Output the (X, Y) coordinate of the center of the cell containing the given text.  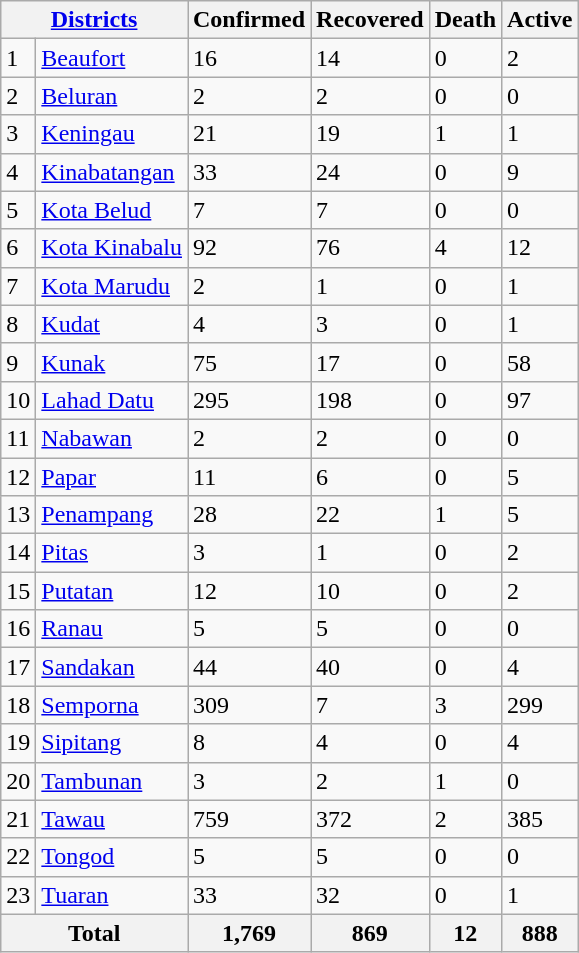
Kota Kinabalu (112, 248)
58 (540, 362)
Tuaran (112, 895)
309 (250, 705)
Tongod (112, 857)
Tawau (112, 819)
Kota Belud (112, 210)
372 (370, 819)
Confirmed (250, 20)
40 (370, 667)
1,769 (250, 933)
Beluran (112, 96)
Kunak (112, 362)
Total (94, 933)
23 (18, 895)
Sipitang (112, 743)
24 (370, 172)
Kota Marudu (112, 286)
Active (540, 20)
Tambunan (112, 781)
Lahad Datu (112, 400)
15 (18, 591)
97 (540, 400)
Keningau (112, 134)
Recovered (370, 20)
Death (465, 20)
Kudat (112, 324)
888 (540, 933)
295 (250, 400)
Penampang (112, 515)
Semporna (112, 705)
92 (250, 248)
18 (18, 705)
76 (370, 248)
75 (250, 362)
385 (540, 819)
13 (18, 515)
Kinabatangan (112, 172)
20 (18, 781)
299 (540, 705)
Districts (94, 20)
Papar (112, 477)
869 (370, 933)
28 (250, 515)
Sandakan (112, 667)
44 (250, 667)
Pitas (112, 553)
Ranau (112, 629)
Nabawan (112, 438)
Beaufort (112, 58)
198 (370, 400)
Putatan (112, 591)
32 (370, 895)
759 (250, 819)
